Search for the cell housing the specified text and yield its [X, Y] center coordinate. 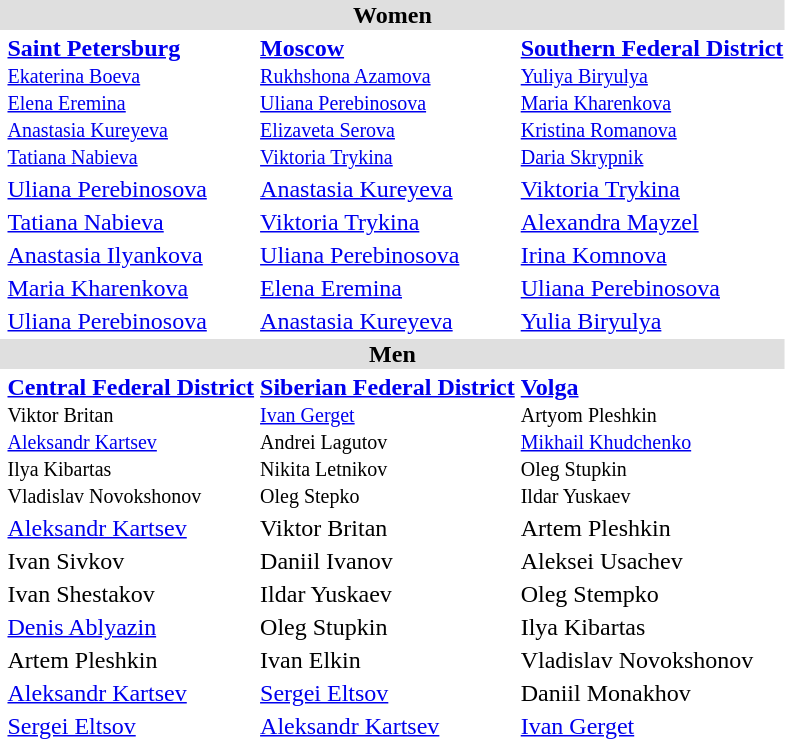
Saint PetersburgEkaterina BoevaElena EreminaAnastasia KureyevaTatiana Nabieva [131, 102]
Alexandra Mayzel [652, 222]
Volga Artyom PleshkinMikhail KhudchenkoOleg StupkinIldar Yuskaev [652, 441]
Ildar Yuskaev [388, 594]
Denis Ablyazin [131, 627]
Sergei Eltsov [388, 693]
Central Federal DistrictViktor BritanAleksandr KartsevIlya KibartasVladislav Novokshonov [131, 441]
Daniil Ivanov [388, 561]
Maria Kharenkova [131, 288]
Ivan Sivkov [131, 561]
Ivan Elkin [388, 660]
Anastasia Ilyankova [131, 255]
Men [392, 354]
Tatiana Nabieva [131, 222]
Yulia Biryulya [652, 321]
Ivan Shestakov [131, 594]
Irina Komnova [652, 255]
Elena Eremina [388, 288]
Daniil Monakhov [652, 693]
Aleksei Usachev [652, 561]
Oleg Stempko [652, 594]
Oleg Stupkin [388, 627]
Women [392, 15]
MoscowRukhshona AzamovaUliana PerebinosovaElizaveta SerovaViktoria Trykina [388, 102]
Viktor Britan [388, 528]
Vladislav Novokshonov [652, 660]
Southern Federal DistrictYuliya BiryulyaMaria KharenkovaKristina RomanovaDaria Skrypnik [652, 102]
Siberian Federal DistrictIvan GergetAndrei LagutovNikita LetnikovOleg Stepko [388, 441]
Ilya Kibartas [652, 627]
